Find where the given text appears and provide that cell's center as (X, Y) coordinate. 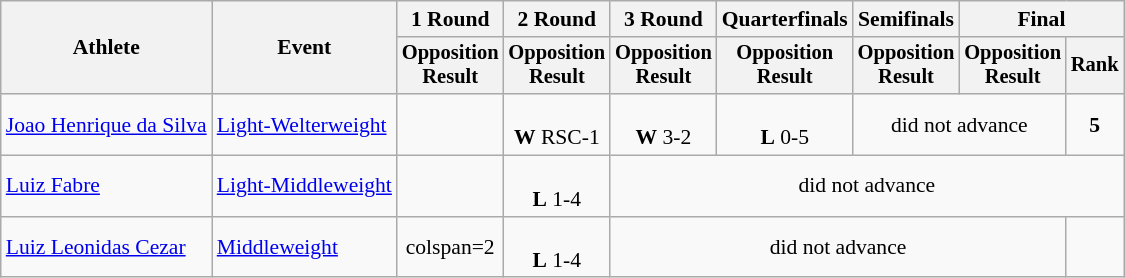
Final (1041, 19)
Event (304, 48)
Athlete (106, 48)
Rank (1095, 66)
L 0-5 (785, 124)
Semifinals (906, 19)
1 Round (450, 19)
W 3-2 (664, 124)
Quarterfinals (785, 19)
Light-Welterweight (304, 124)
Light-Middleweight (304, 186)
Middleweight (304, 248)
Luiz Leonidas Cezar (106, 248)
3 Round (664, 19)
colspan=2 (450, 248)
5 (1095, 124)
Luiz Fabre (106, 186)
W RSC-1 (558, 124)
Joao Henrique da Silva (106, 124)
2 Round (558, 19)
